Output the [X, Y] coordinate of the center of the cell containing the given text.  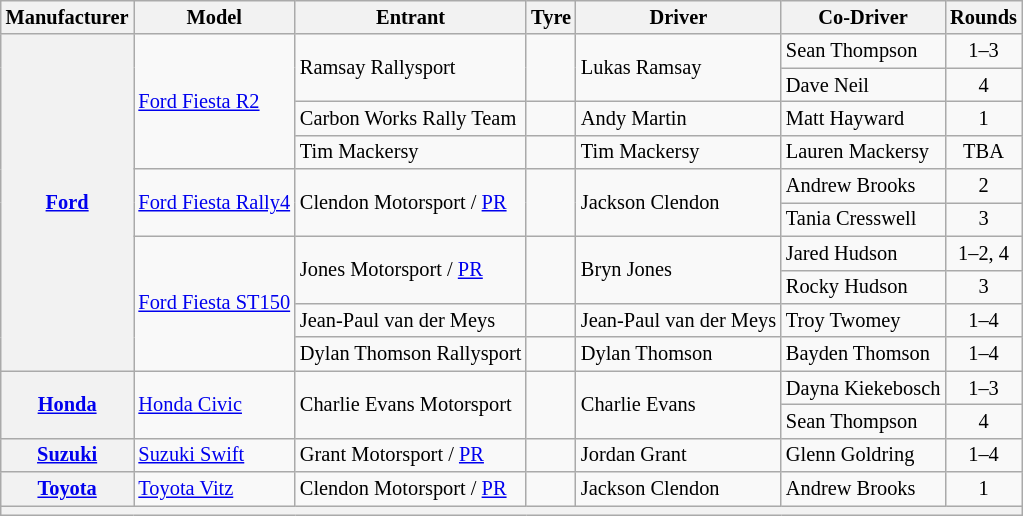
Jones Motorsport / PR [410, 270]
Dylan Thomson [678, 354]
Toyota Vitz [214, 489]
Andy Martin [678, 118]
Jordan Grant [678, 455]
1–2, 4 [984, 253]
Charlie Evans [678, 404]
Carbon Works Rally Team [410, 118]
Lukas Ramsay [678, 68]
Lauren Mackersy [863, 152]
Ford [68, 202]
TBA [984, 152]
Dylan Thomson Rallysport [410, 354]
Troy Twomey [863, 320]
Glenn Goldring [863, 455]
Dayna Kiekebosch [863, 388]
Matt Hayward [863, 118]
Toyota [68, 489]
Entrant [410, 17]
Ford Fiesta ST150 [214, 304]
Bayden Thomson [863, 354]
Grant Motorsport / PR [410, 455]
Suzuki Swift [214, 455]
Model [214, 17]
Tania Cresswell [863, 219]
Honda [68, 404]
Driver [678, 17]
Bryn Jones [678, 270]
Charlie Evans Motorsport [410, 404]
Suzuki [68, 455]
Dave Neil [863, 85]
Manufacturer [68, 17]
Rounds [984, 17]
Ford Fiesta Rally4 [214, 202]
Rocky Hudson [863, 287]
Ramsay Rallysport [410, 68]
Tyre [551, 17]
Ford Fiesta R2 [214, 102]
2 [984, 186]
Jared Hudson [863, 253]
Honda Civic [214, 404]
Co-Driver [863, 17]
